For the text-containing cell, return its midpoint in (x, y) coordinate format. 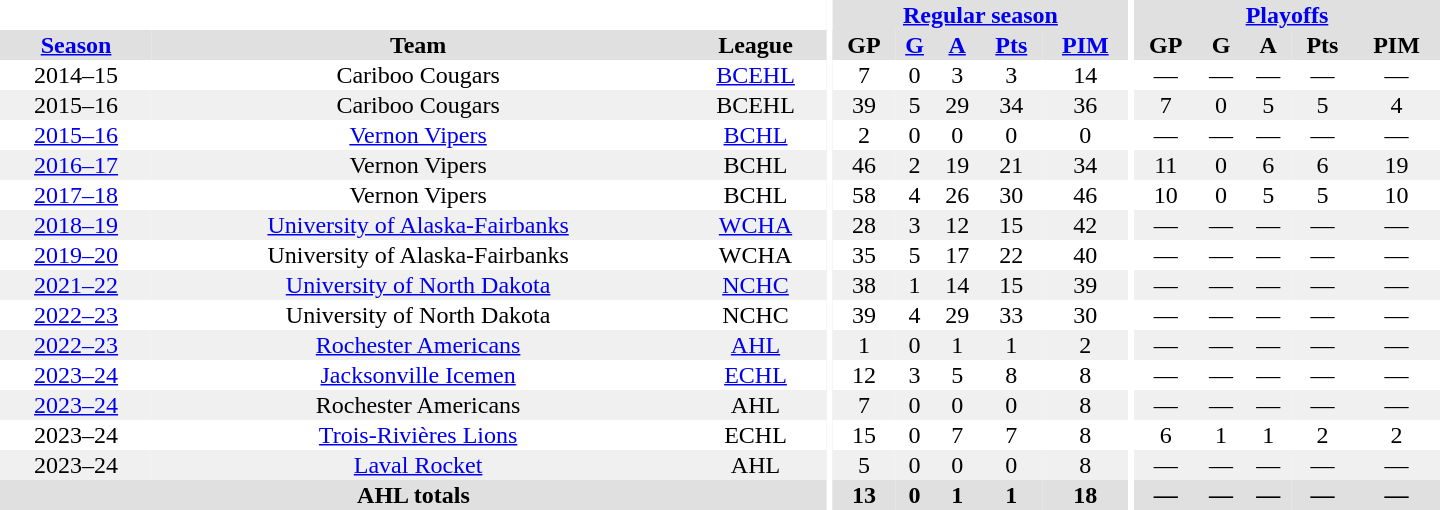
22 (1012, 255)
2021–22 (76, 285)
Laval Rocket (418, 465)
21 (1012, 165)
Season (76, 45)
58 (864, 195)
35 (864, 255)
Playoffs (1287, 15)
36 (1086, 105)
2018–19 (76, 225)
2014–15 (76, 75)
28 (864, 225)
2017–18 (76, 195)
Team (418, 45)
Regular season (980, 15)
18 (1086, 495)
42 (1086, 225)
11 (1166, 165)
League (756, 45)
2019–20 (76, 255)
38 (864, 285)
17 (958, 255)
13 (864, 495)
2016–17 (76, 165)
AHL totals (414, 495)
Trois-Rivières Lions (418, 435)
Jacksonville Icemen (418, 375)
40 (1086, 255)
33 (1012, 315)
26 (958, 195)
